Scan for the cell matching the given text and deliver its [X, Y] coordinate at center. 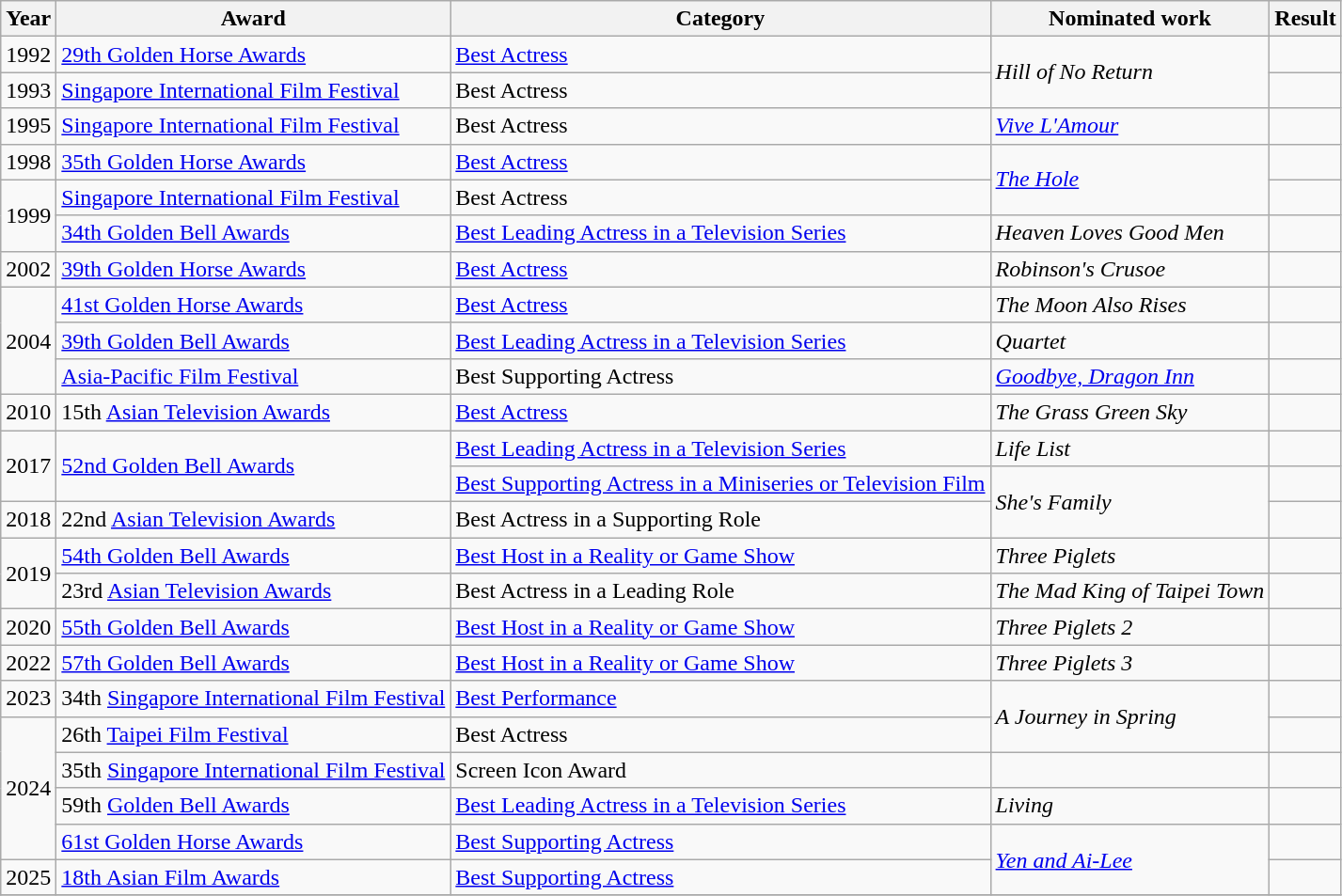
1998 [28, 162]
41st Golden Horse Awards [254, 305]
23rd Asian Television Awards [254, 591]
2010 [28, 412]
2017 [28, 466]
Living [1130, 806]
Robinson's Crusoe [1130, 269]
Category [720, 19]
26th Taipei Film Festival [254, 734]
Asia-Pacific Film Festival [254, 376]
Nominated work [1130, 19]
54th Golden Bell Awards [254, 556]
22nd Asian Television Awards [254, 520]
18th Asian Film Awards [254, 877]
The Hole [1130, 180]
Goodbye, Dragon Inn [1130, 376]
Best Actress in a Supporting Role [720, 520]
Result [1305, 19]
52nd Golden Bell Awards [254, 466]
Award [254, 19]
The Moon Also Rises [1130, 305]
2020 [28, 627]
1995 [28, 126]
2024 [28, 788]
29th Golden Horse Awards [254, 55]
57th Golden Bell Awards [254, 663]
1999 [28, 215]
Year [28, 19]
35th Singapore International Film Festival [254, 770]
Best Performance [720, 699]
2018 [28, 520]
Hill of No Return [1130, 72]
Screen Icon Award [720, 770]
39th Golden Bell Awards [254, 340]
39th Golden Horse Awards [254, 269]
55th Golden Bell Awards [254, 627]
She's Family [1130, 502]
34th Golden Bell Awards [254, 233]
The Mad King of Taipei Town [1130, 591]
Heaven Loves Good Men [1130, 233]
35th Golden Horse Awards [254, 162]
2019 [28, 574]
1992 [28, 55]
Best Actress in a Leading Role [720, 591]
2022 [28, 663]
61st Golden Horse Awards [254, 841]
Three Piglets [1130, 556]
Three Piglets 2 [1130, 627]
Life List [1130, 448]
2025 [28, 877]
Yen and Ai-Lee [1130, 859]
15th Asian Television Awards [254, 412]
A Journey in Spring [1130, 716]
Vive L'Amour [1130, 126]
2023 [28, 699]
Best Supporting Actress in a Miniseries or Television Film [720, 484]
1993 [28, 90]
34th Singapore International Film Festival [254, 699]
The Grass Green Sky [1130, 412]
Three Piglets 3 [1130, 663]
2002 [28, 269]
Quartet [1130, 340]
2004 [28, 340]
59th Golden Bell Awards [254, 806]
